Locate the cell with the specified text and output its (x, y) center coordinate. 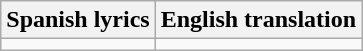
Spanish lyrics (78, 20)
English translation (258, 20)
